For the text-containing cell, return its midpoint in (X, Y) coordinate format. 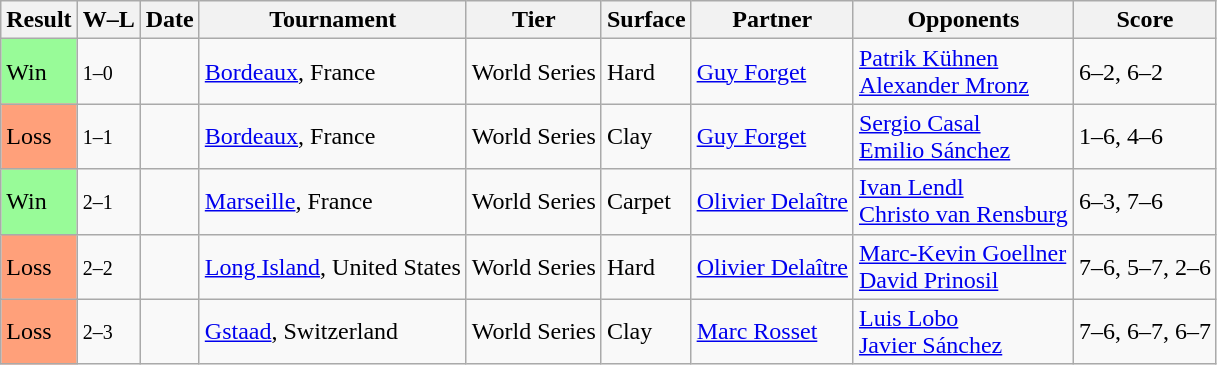
1–1 (108, 136)
Result (39, 20)
6–2, 6–2 (1144, 72)
Patrik Kühnen Alexander Mronz (963, 72)
Marseille, France (332, 202)
6–3, 7–6 (1144, 202)
Marc-Kevin Goellner David Prinosil (963, 266)
Opponents (963, 20)
1–6, 4–6 (1144, 136)
Sergio Casal Emilio Sánchez (963, 136)
Tournament (332, 20)
7–6, 5–7, 2–6 (1144, 266)
1–0 (108, 72)
Tier (534, 20)
2–1 (108, 202)
Luis Lobo Javier Sánchez (963, 332)
Carpet (646, 202)
Date (170, 20)
Ivan Lendl Christo van Rensburg (963, 202)
Score (1144, 20)
Marc Rosset (772, 332)
Partner (772, 20)
Long Island, United States (332, 266)
2–3 (108, 332)
W–L (108, 20)
Surface (646, 20)
2–2 (108, 266)
7–6, 6–7, 6–7 (1144, 332)
Gstaad, Switzerland (332, 332)
